Determine the (x, y) coordinate at the center of the cell enclosing the given text.  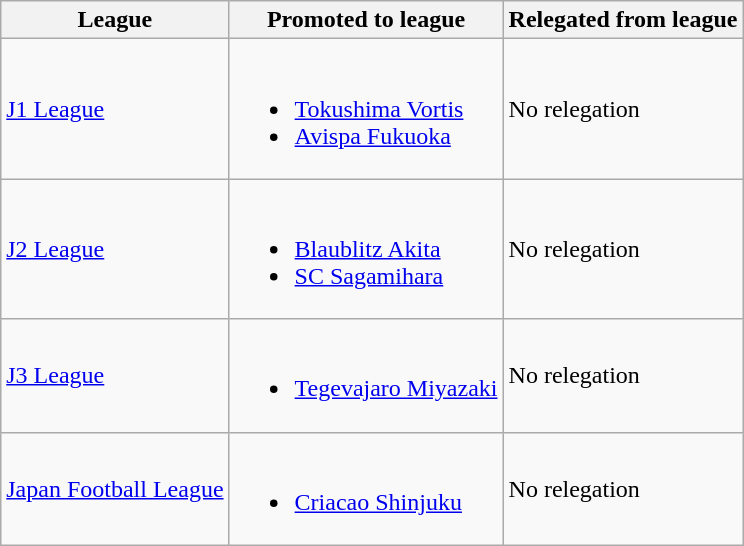
Relegated from league (623, 20)
League (115, 20)
Blaublitz Akita SC Sagamihara (366, 249)
J2 League (115, 249)
J1 League (115, 109)
J3 League (115, 376)
Criacao Shinjuku (366, 488)
Tegevajaro Miyazaki (366, 376)
Promoted to league (366, 20)
Tokushima Vortis Avispa Fukuoka (366, 109)
Japan Football League (115, 488)
